Return the [x, y] coordinate for the center point of the cell that contains the specified text.  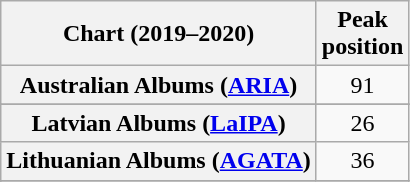
91 [362, 85]
Latvian Albums (LaIPA) [159, 123]
Chart (2019–2020) [159, 34]
Peakposition [362, 34]
36 [362, 161]
26 [362, 123]
Australian Albums (ARIA) [159, 85]
Lithuanian Albums (AGATA) [159, 161]
